Detect which cell encompasses the target text, then output its (X, Y) center coordinate. 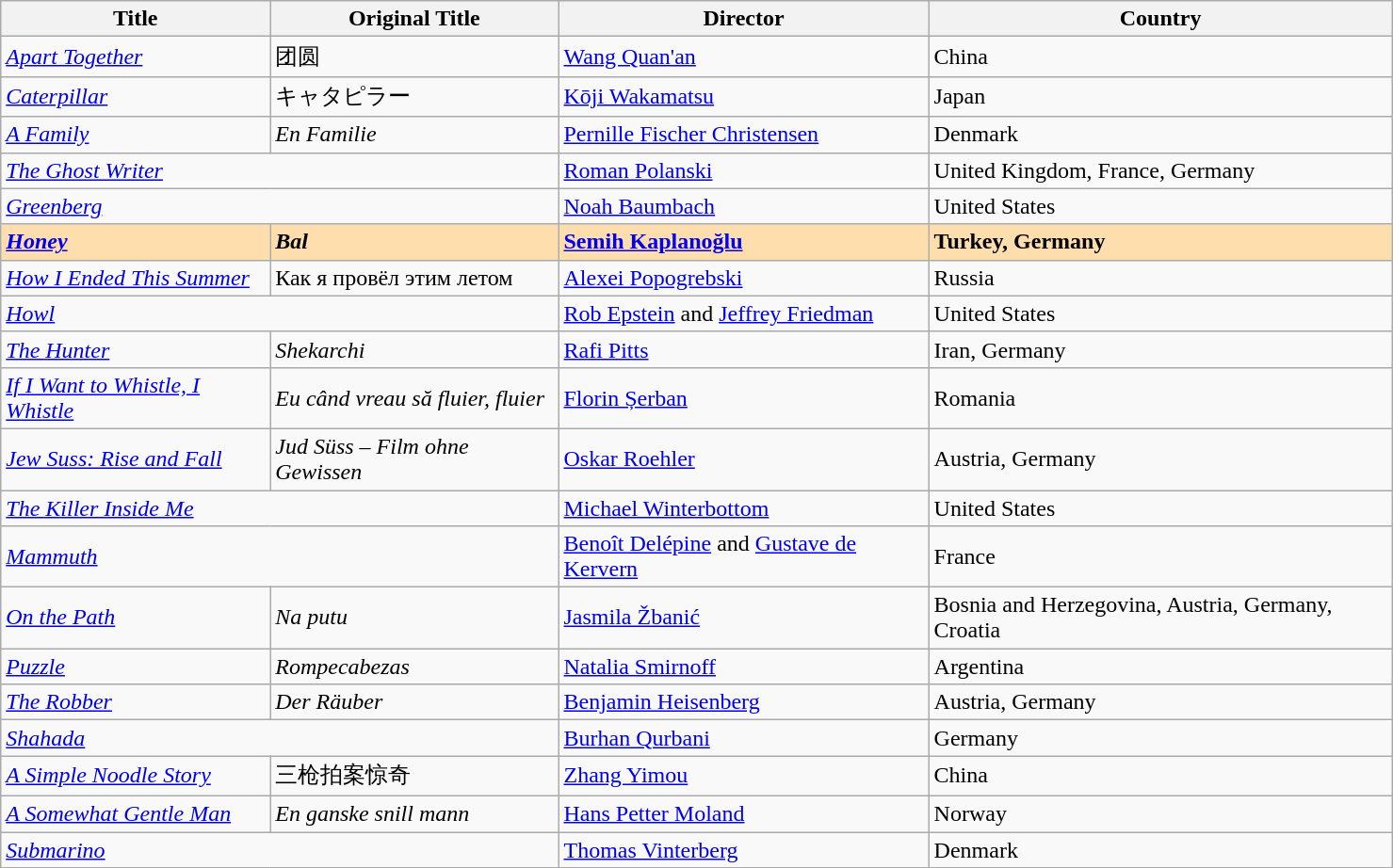
Hans Petter Moland (744, 813)
Semih Kaplanoğlu (744, 242)
Rafi Pitts (744, 349)
Bal (414, 242)
Oskar Roehler (744, 459)
Jasmila Žbanić (744, 618)
United Kingdom, France, Germany (1160, 170)
Noah Baumbach (744, 206)
Original Title (414, 19)
Director (744, 19)
The Killer Inside Me (280, 507)
On the Path (136, 618)
Argentina (1160, 667)
France (1160, 557)
Benjamin Heisenberg (744, 702)
团圆 (414, 56)
Iran, Germany (1160, 349)
Japan (1160, 96)
キャタピラー (414, 96)
Der Räuber (414, 702)
Michael Winterbottom (744, 507)
Puzzle (136, 667)
Mammuth (280, 557)
Florin Șerban (744, 397)
Country (1160, 19)
Romania (1160, 397)
Benoît Delépine and Gustave de Kervern (744, 557)
Eu când vreau să fluier, fluier (414, 397)
Title (136, 19)
Apart Together (136, 56)
Zhang Yimou (744, 776)
Rob Epstein and Jeffrey Friedman (744, 313)
Natalia Smirnoff (744, 667)
How I Ended This Summer (136, 278)
Germany (1160, 738)
Russia (1160, 278)
Rompecabezas (414, 667)
Na putu (414, 618)
Pernille Fischer Christensen (744, 135)
Alexei Popogrebski (744, 278)
Shekarchi (414, 349)
Jud Süss – Film ohne Gewissen (414, 459)
Caterpillar (136, 96)
En Familie (414, 135)
Shahada (280, 738)
En ganske snill mann (414, 813)
If I Want to Whistle, I Whistle (136, 397)
Roman Polanski (744, 170)
Burhan Qurbani (744, 738)
三枪拍案惊奇 (414, 776)
Wang Quan'an (744, 56)
The Robber (136, 702)
Jew Suss: Rise and Fall (136, 459)
Kōji Wakamatsu (744, 96)
Thomas Vinterberg (744, 850)
Honey (136, 242)
Norway (1160, 813)
The Ghost Writer (280, 170)
Greenberg (280, 206)
Bosnia and Herzegovina, Austria, Germany, Croatia (1160, 618)
A Family (136, 135)
Howl (280, 313)
Submarino (280, 850)
A Somewhat Gentle Man (136, 813)
Как я провёл этим летом (414, 278)
The Hunter (136, 349)
Turkey, Germany (1160, 242)
A Simple Noodle Story (136, 776)
